From the cell containing the given text, extract its center point as (x, y) coordinate. 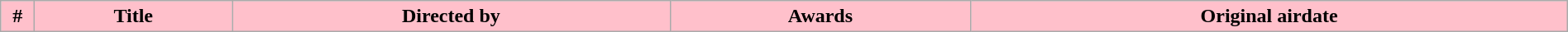
# (18, 16)
Awards (820, 16)
Title (134, 16)
Original airdate (1269, 16)
Directed by (452, 16)
